For the text-containing cell, return its midpoint in [x, y] coordinate format. 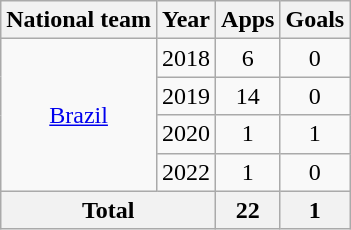
14 [248, 96]
2022 [186, 172]
2018 [186, 58]
Year [186, 20]
Goals [315, 20]
Apps [248, 20]
2020 [186, 134]
National team [79, 20]
Brazil [79, 115]
Total [108, 210]
2019 [186, 96]
22 [248, 210]
6 [248, 58]
